Scan for the cell matching the given text and deliver its (x, y) coordinate at center. 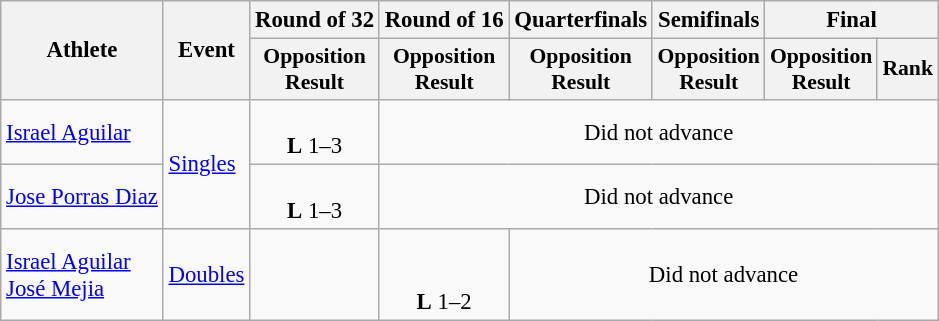
Israel AguilarJosé Mejia (82, 275)
Quarterfinals (580, 20)
Singles (206, 164)
Semifinals (708, 20)
Round of 16 (444, 20)
Round of 32 (315, 20)
Doubles (206, 275)
Final (852, 20)
Event (206, 50)
Israel Aguilar (82, 132)
Rank (908, 70)
Athlete (82, 50)
L 1–2 (444, 275)
Jose Porras Diaz (82, 196)
